Pinpoint the cell where the given text exists, returning its [x, y] midpoint coordinate. 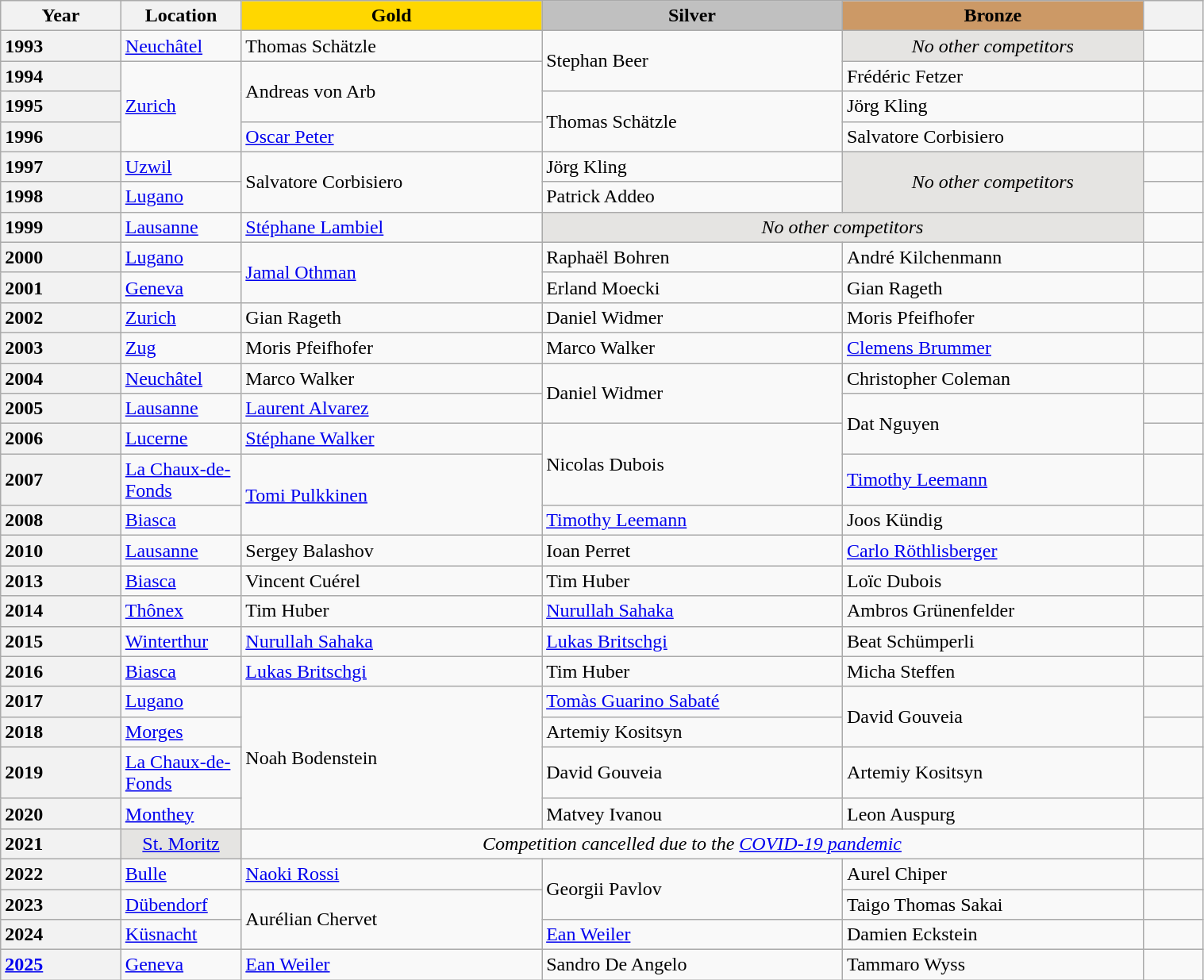
2003 [61, 348]
Küsnacht [181, 935]
2018 [61, 732]
Loïc Dubois [992, 581]
1997 [61, 167]
2006 [61, 439]
2024 [61, 935]
Raphaël Bohren [692, 257]
Bronze [992, 16]
Stephan Beer [692, 61]
Oscar Peter [392, 136]
Dübendorf [181, 904]
Stéphane Lambiel [392, 227]
Tammaro Wyss [992, 965]
2007 [61, 479]
2025 [61, 965]
Year [61, 16]
Uzwil [181, 167]
2022 [61, 874]
Lucerne [181, 439]
Noah Bodenstein [392, 757]
Patrick Addeo [692, 197]
1995 [61, 106]
Dat Nguyen [992, 424]
2020 [61, 813]
Zug [181, 348]
1999 [61, 227]
2019 [61, 773]
Stéphane Walker [392, 439]
Leon Auspurg [992, 813]
Ambros Grünenfelder [992, 611]
Winterthur [181, 641]
Georgii Pavlov [692, 889]
Christopher Coleman [992, 379]
Frédéric Fetzer [992, 76]
Aurélian Chervet [392, 919]
2016 [61, 671]
Aurel Chiper [992, 874]
Silver [692, 16]
Morges [181, 732]
2000 [61, 257]
Competition cancelled due to the COVID-19 pandemic [692, 844]
Monthey [181, 813]
Thônex [181, 611]
Beat Schümperli [992, 641]
Sandro De Angelo [692, 965]
2010 [61, 551]
1993 [61, 46]
2014 [61, 611]
Nicolas Dubois [692, 465]
2008 [61, 521]
Taigo Thomas Sakai [992, 904]
Erland Moecki [692, 287]
Joos Kündig [992, 521]
Jamal Othman [392, 272]
Tomàs Guarino Sabaté [692, 701]
Matvey Ivanou [692, 813]
Carlo Röthlisberger [992, 551]
Tomi Pulkkinen [392, 495]
2015 [61, 641]
Laurent Alvarez [392, 409]
2017 [61, 701]
1994 [61, 76]
Gold [392, 16]
Bulle [181, 874]
1998 [61, 197]
2013 [61, 581]
Sergey Balashov [392, 551]
Clemens Brummer [992, 348]
2002 [61, 317]
2023 [61, 904]
Naoki Rossi [392, 874]
St. Moritz [181, 844]
Vincent Cuérel [392, 581]
2001 [61, 287]
André Kilchenmann [992, 257]
2005 [61, 409]
2021 [61, 844]
2004 [61, 379]
Andreas von Arb [392, 91]
Location [181, 16]
1996 [61, 136]
Micha Steffen [992, 671]
Ioan Perret [692, 551]
Damien Eckstein [992, 935]
